From the cell containing the given text, extract its center point as [X, Y] coordinate. 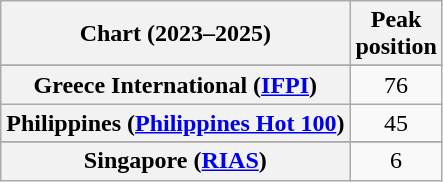
Philippines (Philippines Hot 100) [176, 123]
76 [396, 85]
Greece International (IFPI) [176, 85]
6 [396, 161]
Singapore (RIAS) [176, 161]
45 [396, 123]
Peakposition [396, 34]
Chart (2023–2025) [176, 34]
